Output the (x, y) coordinate of the center of the cell containing the given text.  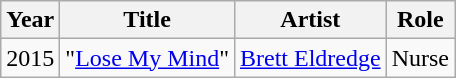
"Lose My Mind" (148, 58)
Artist (310, 20)
Nurse (420, 58)
2015 (30, 58)
Title (148, 20)
Role (420, 20)
Brett Eldredge (310, 58)
Year (30, 20)
